Detect which cell encompasses the target text, then output its (X, Y) center coordinate. 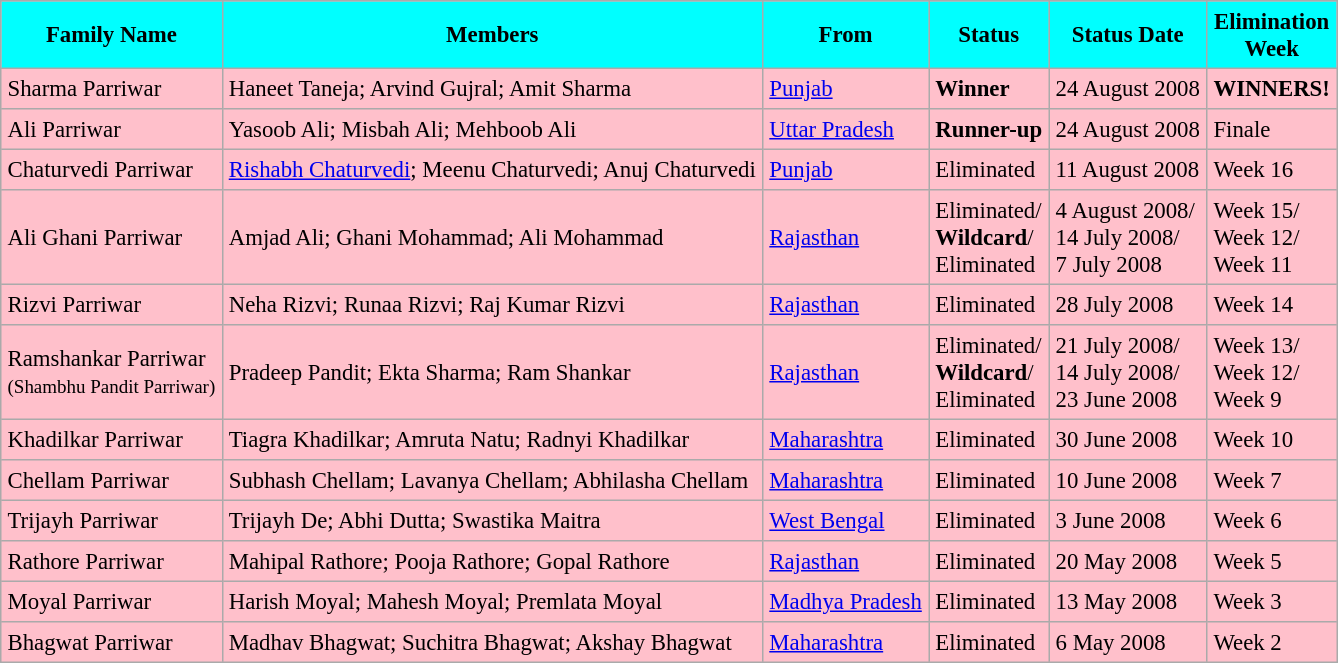
Madhav Bhagwat; Suchitra Bhagwat; Akshay Bhagwat (492, 642)
6 May 2008 (1128, 642)
Week 14 (1272, 304)
Week 2 (1272, 642)
11 August 2008 (1128, 169)
WINNERS! (1272, 88)
21 July 2008/14 July 2008/23 June 2008 (1128, 372)
Rathore Parriwar (112, 561)
Chaturvedi Parriwar (112, 169)
Haneet Taneja; Arvind Gujral; Amit Sharma (492, 88)
Week 16 (1272, 169)
Rizvi Parriwar (112, 304)
Khadilkar Parriwar (112, 439)
Pradeep Pandit; Ekta Sharma; Ram Shankar (492, 372)
Week 5 (1272, 561)
Week 13/Week 12/Week 9 (1272, 372)
30 June 2008 (1128, 439)
Ali Parriwar (112, 129)
Members (492, 35)
Neha Rizvi; Runaa Rizvi; Raj Kumar Rizvi (492, 304)
Bhagwat Parriwar (112, 642)
Family Name (112, 35)
Week 3 (1272, 601)
Tiagra Khadilkar; Amruta Natu; Radnyi Khadilkar (492, 439)
From (846, 35)
Amjad Ali; Ghani Mohammad; Ali Mohammad (492, 237)
Runner-up (989, 129)
Ali Ghani Parriwar (112, 237)
Uttar Pradesh (846, 129)
Moyal Parriwar (112, 601)
Harish Moyal; Mahesh Moyal; Premlata Moyal (492, 601)
Yasoob Ali; Misbah Ali; Mehboob Ali (492, 129)
Trijayh Parriwar (112, 520)
West Bengal (846, 520)
Status (989, 35)
10 June 2008 (1128, 480)
Ramshankar Parriwar(Shambhu Pandit Parriwar) (112, 372)
EliminationWeek (1272, 35)
Mahipal Rathore; Pooja Rathore; Gopal Rathore (492, 561)
Finale (1272, 129)
Winner (989, 88)
20 May 2008 (1128, 561)
Week 7 (1272, 480)
Rishabh Chaturvedi; Meenu Chaturvedi; Anuj Chaturvedi (492, 169)
13 May 2008 (1128, 601)
Week 10 (1272, 439)
Chellam Parriwar (112, 480)
Trijayh De; Abhi Dutta; Swastika Maitra (492, 520)
4 August 2008/14 July 2008/7 July 2008 (1128, 237)
Subhash Chellam; Lavanya Chellam; Abhilasha Chellam (492, 480)
Madhya Pradesh (846, 601)
Sharma Parriwar (112, 88)
Week 6 (1272, 520)
3 June 2008 (1128, 520)
Week 15/Week 12/Week 11 (1272, 237)
Status Date (1128, 35)
28 July 2008 (1128, 304)
